For the text-containing cell, return its midpoint in [X, Y] coordinate format. 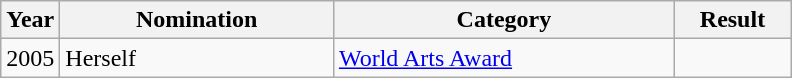
World Arts Award [504, 58]
Result [732, 20]
2005 [30, 58]
Year [30, 20]
Nomination [197, 20]
Category [504, 20]
Herself [197, 58]
